Extract the [x, y] coordinate from the center of the cell holding the provided text.  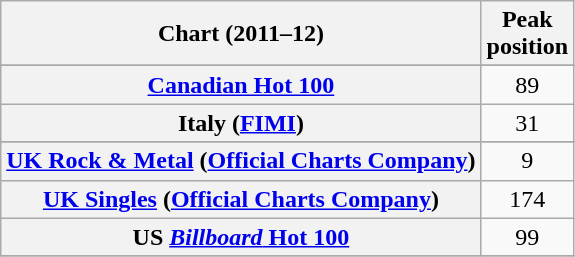
31 [527, 123]
Chart (2011–12) [241, 34]
9 [527, 161]
Peakposition [527, 34]
Italy (FIMI) [241, 123]
Canadian Hot 100 [241, 85]
UK Rock & Metal (Official Charts Company) [241, 161]
174 [527, 199]
US Billboard Hot 100 [241, 237]
99 [527, 237]
89 [527, 85]
UK Singles (Official Charts Company) [241, 199]
